For the text-containing cell, return its midpoint in [x, y] coordinate format. 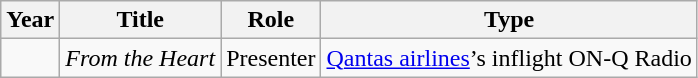
From the Heart [140, 58]
Presenter [271, 58]
Type [509, 20]
Year [30, 20]
Qantas airlines’s inflight ON-Q Radio [509, 58]
Title [140, 20]
Role [271, 20]
